Provide the [X, Y] coordinate of the cell's center where the given text is located.  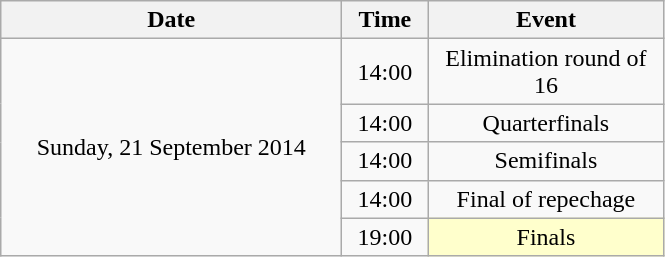
Quarterfinals [546, 123]
Time [385, 20]
Date [172, 20]
Event [546, 20]
Finals [546, 237]
Elimination round of 16 [546, 72]
Semifinals [546, 161]
19:00 [385, 237]
Final of repechage [546, 199]
Sunday, 21 September 2014 [172, 148]
